Provide the [x, y] coordinate of the cell's center where the given text is located.  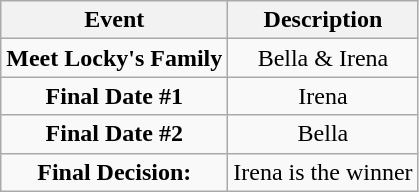
Irena [323, 96]
Final Decision: [114, 172]
Final Date #1 [114, 96]
Final Date #2 [114, 134]
Irena is the winner [323, 172]
Meet Locky's Family [114, 58]
Event [114, 20]
Bella [323, 134]
Description [323, 20]
Bella & Irena [323, 58]
